Return [X, Y] of the center of cell containing provided text 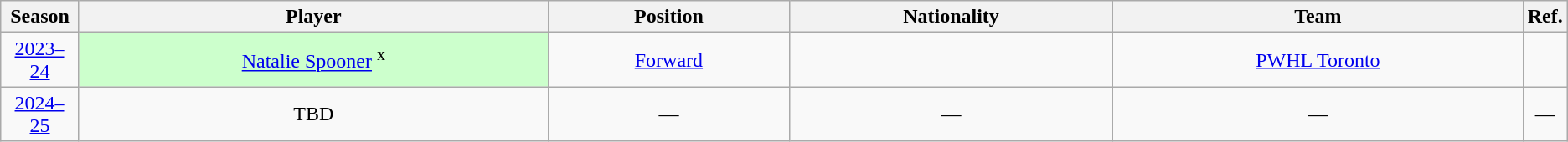
2024–25 [40, 114]
2023–24 [40, 60]
Player [313, 17]
PWHL Toronto [1318, 60]
Natalie Spooner x [313, 60]
Season [40, 17]
Ref. [1545, 17]
Team [1318, 17]
Nationality [951, 17]
Position [668, 17]
Forward [668, 60]
TBD [313, 114]
